Extract the (x, y) coordinate from the center of the cell holding the provided text.  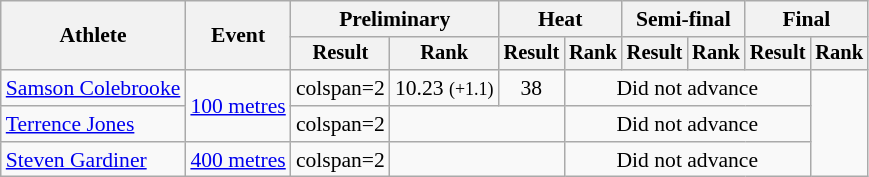
Terrence Jones (94, 124)
Samson Colebrooke (94, 88)
Heat (560, 19)
10.23 (+1.1) (444, 88)
Event (238, 36)
Athlete (94, 36)
38 (532, 88)
Preliminary (395, 19)
100 metres (238, 106)
Semi-final (684, 19)
Final (806, 19)
